Determine the (x, y) coordinate at the center of the cell enclosing the given text.  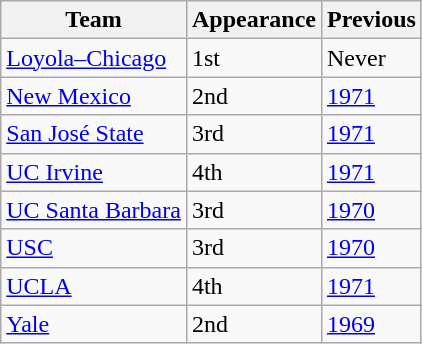
Team (94, 20)
Previous (371, 20)
UC Santa Barbara (94, 210)
1969 (371, 324)
San José State (94, 134)
Yale (94, 324)
1st (254, 58)
New Mexico (94, 96)
UCLA (94, 286)
Appearance (254, 20)
UC Irvine (94, 172)
Loyola–Chicago (94, 58)
Never (371, 58)
USC (94, 248)
